Determine the [x, y] coordinate at the center of the cell enclosing the given text.  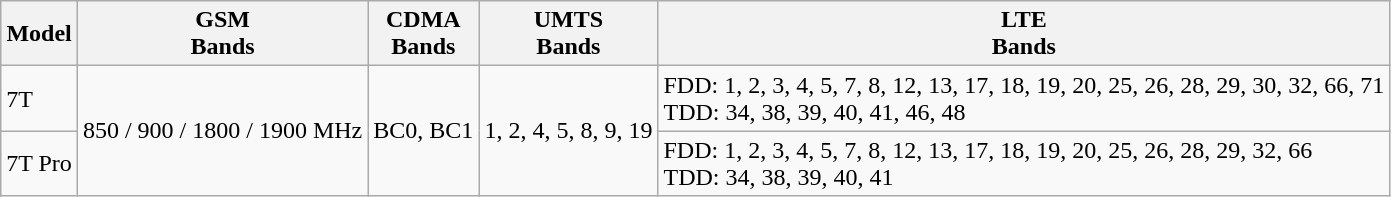
1, 2, 4, 5, 8, 9, 19 [568, 131]
LTEBands [1024, 34]
GSMBands [222, 34]
FDD: 1, 2, 3, 4, 5, 7, 8, 12, 13, 17, 18, 19, 20, 25, 26, 28, 29, 32, 66TDD: 34, 38, 39, 40, 41 [1024, 164]
FDD: 1, 2, 3, 4, 5, 7, 8, 12, 13, 17, 18, 19, 20, 25, 26, 28, 29, 30, 32, 66, 71TDD: 34, 38, 39, 40, 41, 46, 48 [1024, 98]
CDMABands [424, 34]
7T [40, 98]
850 / 900 / 1800 / 1900 MHz [222, 131]
7T Pro [40, 164]
BC0, BC1 [424, 131]
Model [40, 34]
UMTSBands [568, 34]
